Output the [x, y] coordinate of the center of the cell containing the given text.  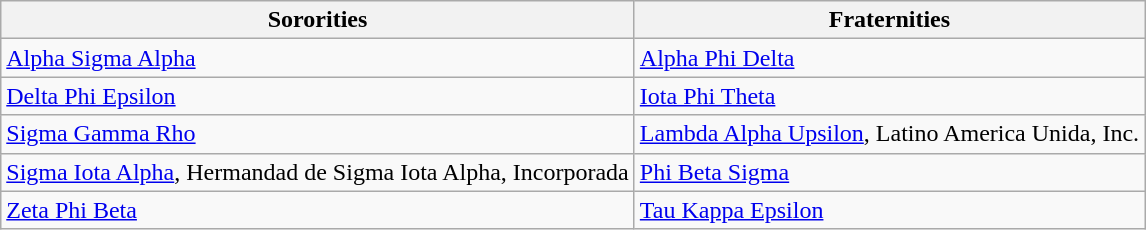
Tau Kappa Epsilon [889, 210]
Zeta Phi Beta [318, 210]
Phi Beta Sigma [889, 172]
Iota Phi Theta [889, 96]
Fraternities [889, 20]
Alpha Phi Delta [889, 58]
Sororities [318, 20]
Delta Phi Epsilon [318, 96]
Sigma Iota Alpha, Hermandad de Sigma Iota Alpha, Incorporada [318, 172]
Lambda Alpha Upsilon, Latino America Unida, Inc. [889, 134]
Alpha Sigma Alpha [318, 58]
Sigma Gamma Rho [318, 134]
